Search for the cell housing the specified text and yield its [X, Y] center coordinate. 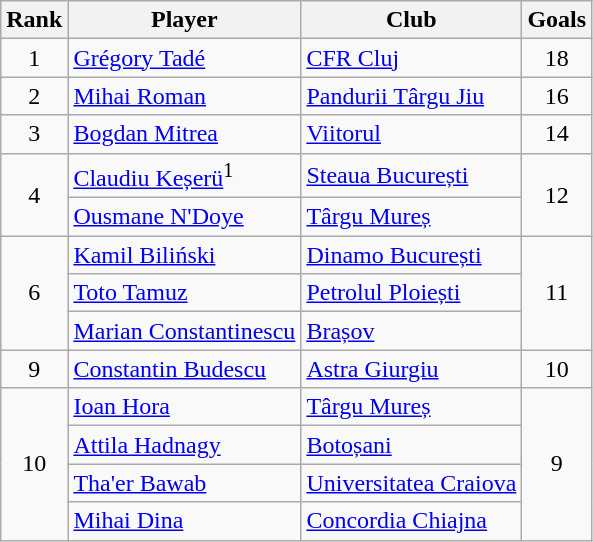
4 [34, 194]
Player [184, 20]
6 [34, 293]
12 [557, 194]
Ioan Hora [184, 407]
14 [557, 134]
Astra Giurgiu [412, 369]
Viitorul [412, 134]
Kamil Biliński [184, 255]
1 [34, 58]
Rank [34, 20]
Mihai Roman [184, 96]
Brașov [412, 331]
16 [557, 96]
Tha'er Bawab [184, 483]
Pandurii Târgu Jiu [412, 96]
Toto Tamuz [184, 293]
3 [34, 134]
CFR Cluj [412, 58]
Bogdan Mitrea [184, 134]
2 [34, 96]
18 [557, 58]
Goals [557, 20]
Mihai Dina [184, 521]
Grégory Tadé [184, 58]
Steaua București [412, 176]
Claudiu Keșerü1 [184, 176]
11 [557, 293]
Petrolul Ploiești [412, 293]
Dinamo București [412, 255]
Club [412, 20]
Marian Constantinescu [184, 331]
Constantin Budescu [184, 369]
Botoșani [412, 445]
Attila Hadnagy [184, 445]
Ousmane N'Doye [184, 217]
Universitatea Craiova [412, 483]
Concordia Chiajna [412, 521]
